Scan for the cell matching the given text and deliver its [X, Y] coordinate at center. 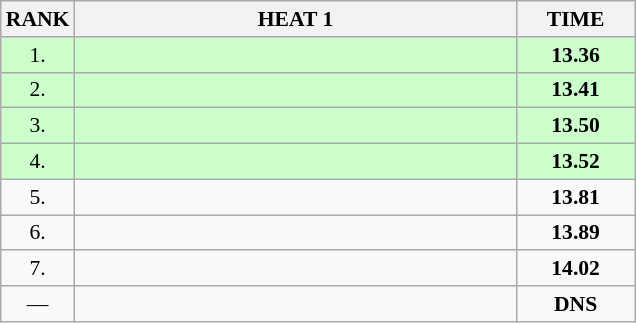
— [38, 304]
13.89 [576, 233]
13.52 [576, 162]
TIME [576, 19]
HEAT 1 [295, 19]
6. [38, 233]
5. [38, 197]
4. [38, 162]
RANK [38, 19]
7. [38, 269]
DNS [576, 304]
13.41 [576, 90]
14.02 [576, 269]
13.81 [576, 197]
3. [38, 126]
13.50 [576, 126]
2. [38, 90]
1. [38, 55]
13.36 [576, 55]
